Scan for the cell matching the given text and deliver its (X, Y) coordinate at center. 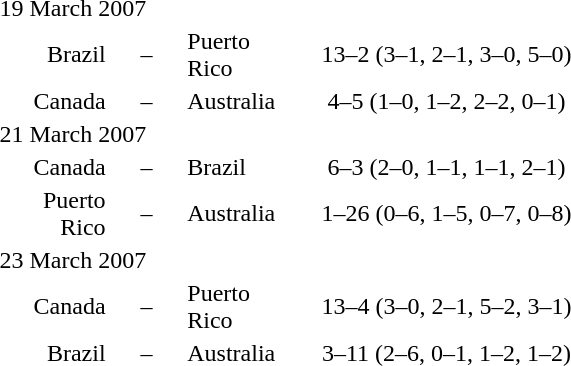
Brazil (242, 167)
